For the text-containing cell, return its midpoint in (X, Y) coordinate format. 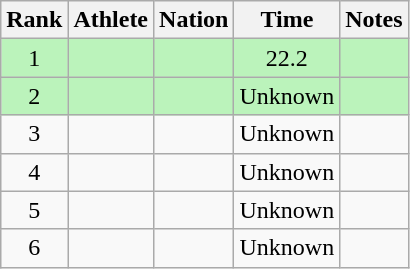
2 (34, 96)
Athlete (111, 20)
6 (34, 248)
1 (34, 58)
Notes (374, 20)
5 (34, 210)
Nation (194, 20)
4 (34, 172)
3 (34, 134)
Rank (34, 20)
22.2 (287, 58)
Time (287, 20)
